Output the (X, Y) coordinate of the center of the cell containing the given text.  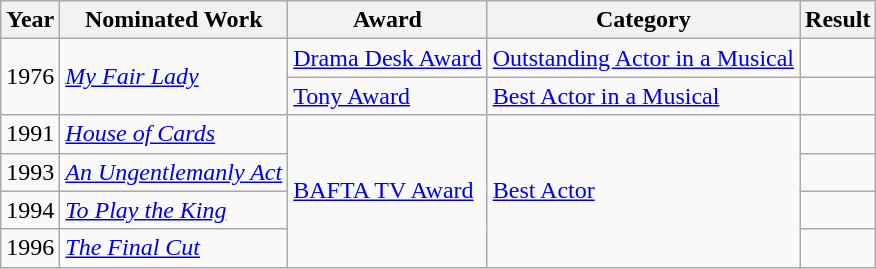
BAFTA TV Award (388, 191)
Nominated Work (174, 20)
1996 (30, 248)
An Ungentlemanly Act (174, 172)
Drama Desk Award (388, 58)
The Final Cut (174, 248)
1993 (30, 172)
Best Actor in a Musical (643, 96)
1991 (30, 134)
To Play the King (174, 210)
Best Actor (643, 191)
Year (30, 20)
1994 (30, 210)
1976 (30, 77)
My Fair Lady (174, 77)
Tony Award (388, 96)
Category (643, 20)
House of Cards (174, 134)
Outstanding Actor in a Musical (643, 58)
Award (388, 20)
Result (838, 20)
